Pinpoint the cell where the given text exists, returning its (x, y) midpoint coordinate. 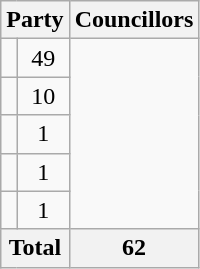
49 (43, 58)
Councillors (134, 20)
10 (43, 96)
Total (35, 248)
Party (35, 20)
62 (134, 248)
